Find where the given text appears and provide that cell's center as (x, y) coordinate. 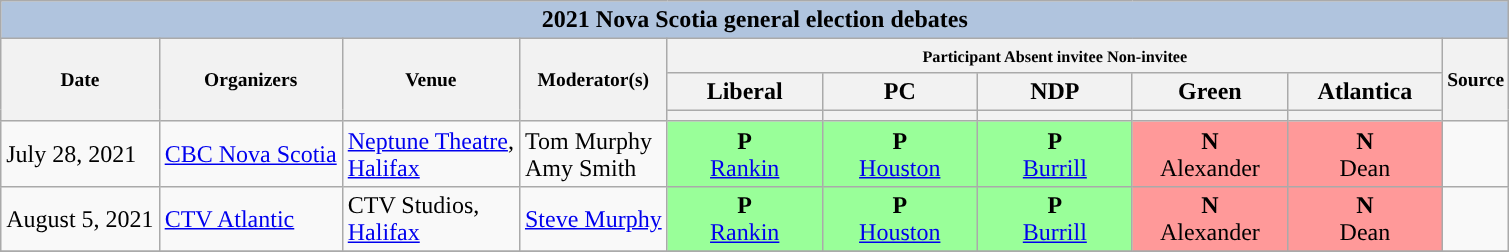
Steve Murphy (593, 218)
CTV Atlantic (250, 218)
Liberal (744, 91)
August 5, 2021 (80, 218)
2021 Nova Scotia general election debates (755, 20)
Organizers (250, 80)
Date (80, 80)
Venue (430, 80)
NDP (1054, 91)
CTV Studios, Halifax (430, 218)
Neptune Theatre, Halifax (430, 154)
CBC Nova Scotia (250, 154)
Tom Murphy Amy Smith (593, 154)
Moderator(s) (593, 80)
Source (1475, 80)
July 28, 2021 (80, 154)
PC (900, 91)
Participant Absent invitee Non-invitee (1054, 56)
Atlantica (1364, 91)
Green (1210, 91)
